Extract the (x, y) coordinate from the center of the cell holding the provided text.  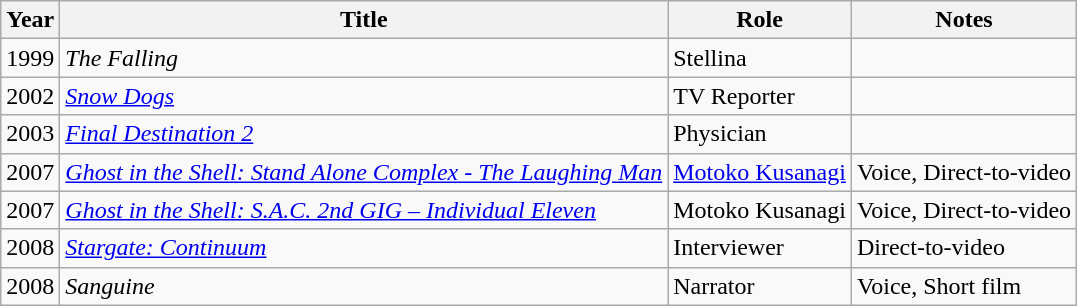
TV Reporter (760, 96)
Physician (760, 134)
Stargate: Continuum (364, 248)
Direct-to-video (964, 248)
The Falling (364, 58)
Year (30, 20)
Notes (964, 20)
2003 (30, 134)
1999 (30, 58)
2002 (30, 96)
Ghost in the Shell: Stand Alone Complex - The Laughing Man (364, 172)
Final Destination 2 (364, 134)
Narrator (760, 286)
Interviewer (760, 248)
Snow Dogs (364, 96)
Title (364, 20)
Role (760, 20)
Sanguine (364, 286)
Ghost in the Shell: S.A.C. 2nd GIG – Individual Eleven (364, 210)
Voice, Short film (964, 286)
Stellina (760, 58)
